Detect which cell encompasses the target text, then output its (X, Y) center coordinate. 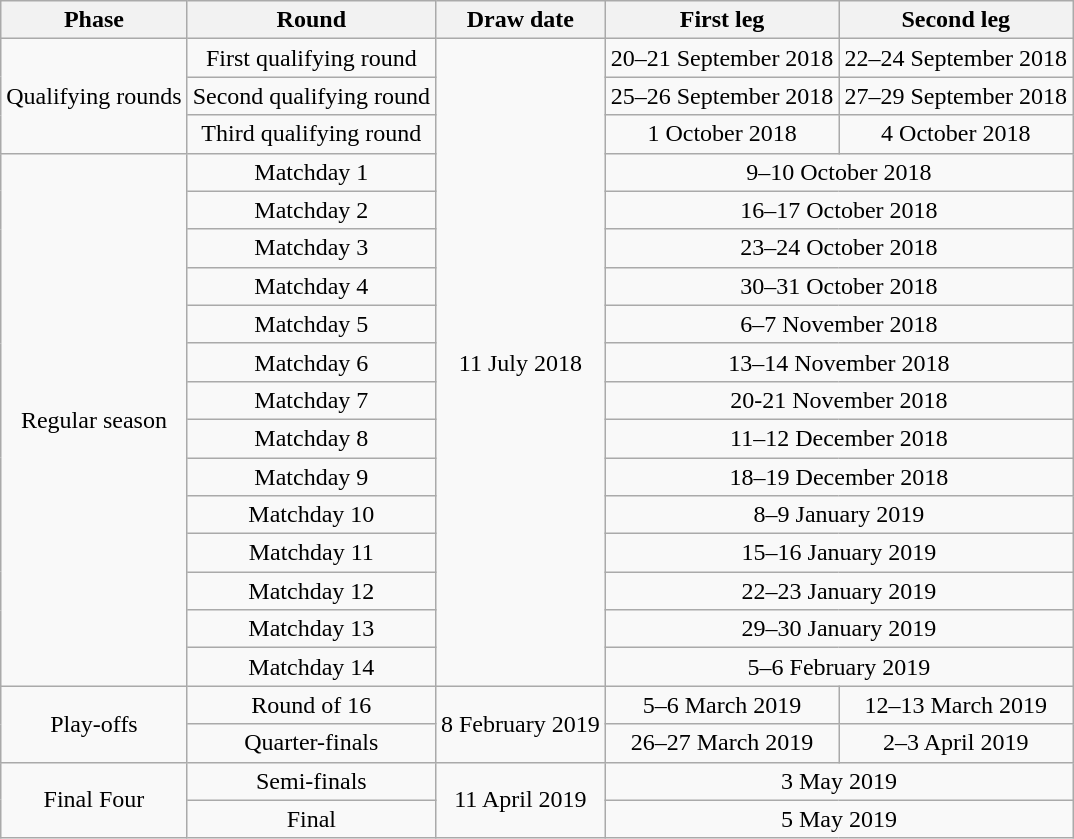
2–3 April 2019 (956, 743)
Qualifying rounds (94, 96)
Matchday 10 (311, 515)
Matchday 11 (311, 553)
Play-offs (94, 724)
Quarter-finals (311, 743)
Matchday 2 (311, 210)
Phase (94, 20)
13–14 November 2018 (838, 362)
Second leg (956, 20)
15–16 January 2019 (838, 553)
16–17 October 2018 (838, 210)
22–23 January 2019 (838, 591)
3 May 2019 (838, 781)
29–30 January 2019 (838, 629)
Final Four (94, 800)
Matchday 9 (311, 477)
Matchday 3 (311, 248)
11 April 2019 (520, 800)
Third qualifying round (311, 134)
11–12 December 2018 (838, 438)
Regular season (94, 420)
Matchday 5 (311, 324)
20–21 September 2018 (722, 58)
8–9 January 2019 (838, 515)
9–10 October 2018 (838, 172)
12–13 March 2019 (956, 705)
30–31 October 2018 (838, 286)
26–27 March 2019 (722, 743)
Matchday 8 (311, 438)
Matchday 13 (311, 629)
5 May 2019 (838, 819)
6–7 November 2018 (838, 324)
First qualifying round (311, 58)
5–6 March 2019 (722, 705)
First leg (722, 20)
5–6 February 2019 (838, 667)
Draw date (520, 20)
Round (311, 20)
20-21 November 2018 (838, 400)
Matchday 1 (311, 172)
Matchday 12 (311, 591)
25–26 September 2018 (722, 96)
8 February 2019 (520, 724)
1 October 2018 (722, 134)
Matchday 6 (311, 362)
Matchday 4 (311, 286)
Round of 16 (311, 705)
Second qualifying round (311, 96)
Matchday 14 (311, 667)
Semi-finals (311, 781)
18–19 December 2018 (838, 477)
4 October 2018 (956, 134)
27–29 September 2018 (956, 96)
11 July 2018 (520, 362)
23–24 October 2018 (838, 248)
Matchday 7 (311, 400)
Final (311, 819)
22–24 September 2018 (956, 58)
